Detect which cell encompasses the target text, then output its [x, y] center coordinate. 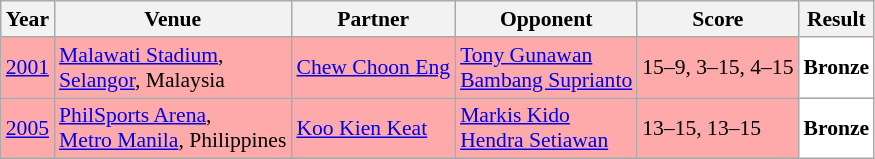
Tony Gunawan Bambang Suprianto [546, 68]
2001 [28, 68]
Partner [373, 19]
15–9, 3–15, 4–15 [718, 68]
13–15, 13–15 [718, 128]
Venue [172, 19]
PhilSports Arena,Metro Manila, Philippines [172, 128]
Markis Kido Hendra Setiawan [546, 128]
Opponent [546, 19]
Result [836, 19]
Chew Choon Eng [373, 68]
Malawati Stadium,Selangor, Malaysia [172, 68]
Koo Kien Keat [373, 128]
2005 [28, 128]
Score [718, 19]
Year [28, 19]
